Search for the cell housing the specified text and yield its (x, y) center coordinate. 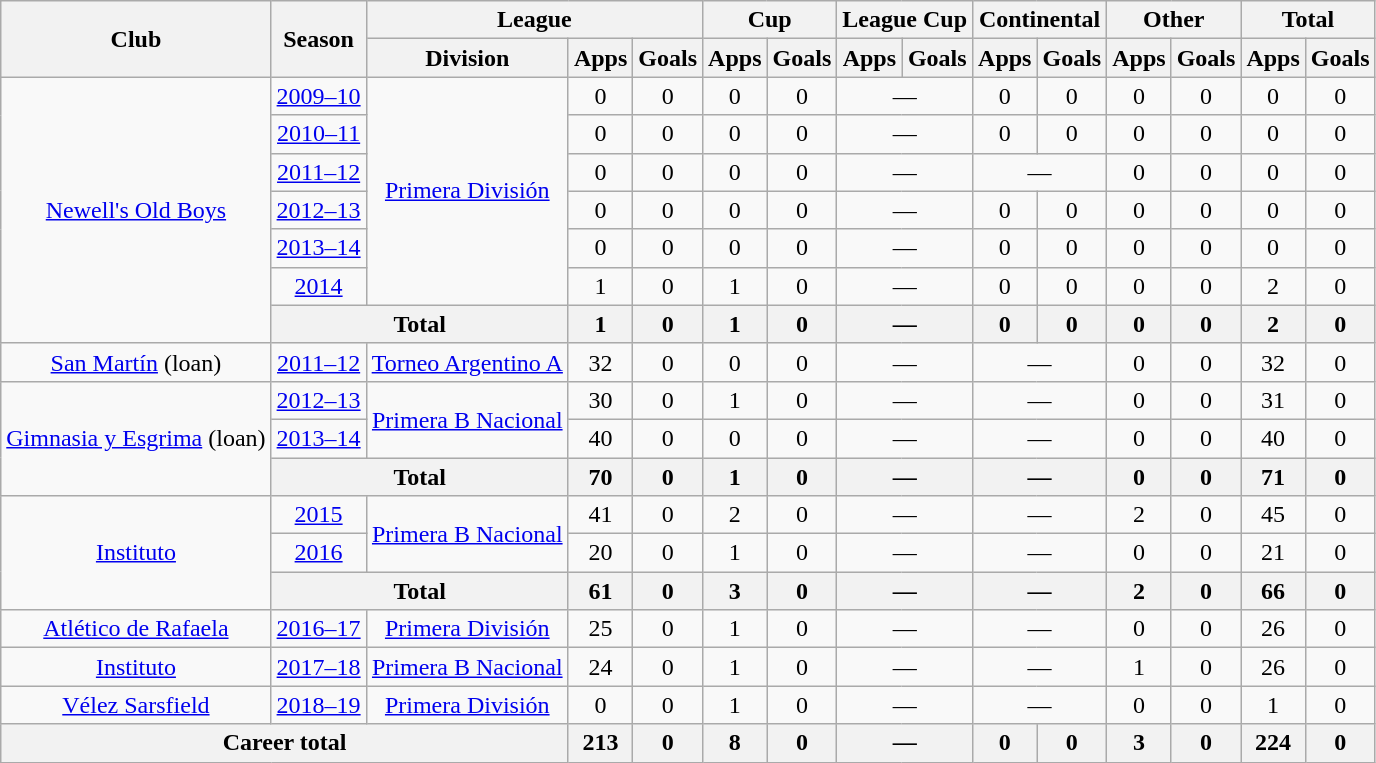
Other (1174, 20)
Newell's Old Boys (136, 210)
224 (1273, 743)
24 (600, 667)
2018–19 (318, 705)
30 (600, 400)
70 (600, 477)
Career total (285, 743)
Season (318, 39)
41 (600, 515)
Atlético de Rafaela (136, 629)
Cup (770, 20)
213 (600, 743)
2015 (318, 515)
2016–17 (318, 629)
2017–18 (318, 667)
2009–10 (318, 96)
Vélez Sarsfield (136, 705)
31 (1273, 400)
71 (1273, 477)
20 (600, 553)
2010–11 (318, 134)
8 (735, 743)
25 (600, 629)
2016 (318, 553)
45 (1273, 515)
66 (1273, 591)
Torneo Argentino A (467, 362)
21 (1273, 553)
Gimnasia y Esgrima (loan) (136, 438)
61 (600, 591)
2014 (318, 286)
League Cup (905, 20)
Club (136, 39)
Division (467, 58)
Continental (1040, 20)
San Martín (loan) (136, 362)
League (534, 20)
